Extract the (x, y) coordinate from the center of the cell holding the provided text.  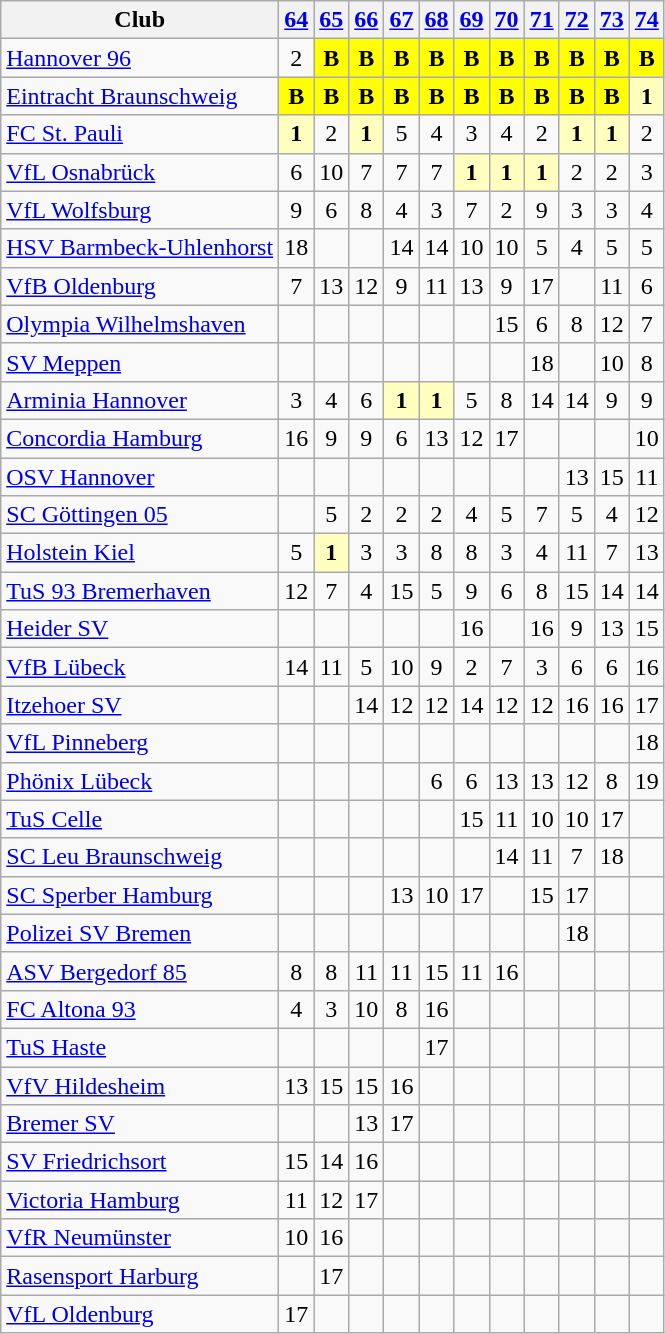
TuS Celle (140, 819)
Eintracht Braunschweig (140, 96)
64 (296, 20)
TuS Haste (140, 1047)
HSV Barmbeck-Uhlenhorst (140, 248)
VfV Hildesheim (140, 1085)
VfL Osnabrück (140, 172)
FC St. Pauli (140, 134)
Polizei SV Bremen (140, 933)
SV Meppen (140, 362)
SC Leu Braunschweig (140, 857)
VfL Oldenburg (140, 1314)
VfB Lübeck (140, 667)
Bremer SV (140, 1124)
Arminia Hannover (140, 400)
VfL Pinneberg (140, 743)
Rasensport Harburg (140, 1276)
Phönix Lübeck (140, 781)
OSV Hannover (140, 477)
69 (472, 20)
65 (332, 20)
Heider SV (140, 629)
66 (366, 20)
SC Göttingen 05 (140, 515)
73 (612, 20)
Olympia Wilhelmshaven (140, 324)
Club (140, 20)
TuS 93 Bremerhaven (140, 591)
Holstein Kiel (140, 553)
Hannover 96 (140, 58)
VfR Neumünster (140, 1238)
VfB Oldenburg (140, 286)
74 (646, 20)
Concordia Hamburg (140, 438)
68 (436, 20)
67 (402, 20)
SC Sperber Hamburg (140, 895)
VfL Wolfsburg (140, 210)
Victoria Hamburg (140, 1200)
70 (506, 20)
19 (646, 781)
ASV Bergedorf 85 (140, 971)
72 (576, 20)
FC Altona 93 (140, 1009)
SV Friedrichsort (140, 1162)
71 (542, 20)
Itzehoer SV (140, 705)
